Detect which cell encompasses the target text, then output its [X, Y] center coordinate. 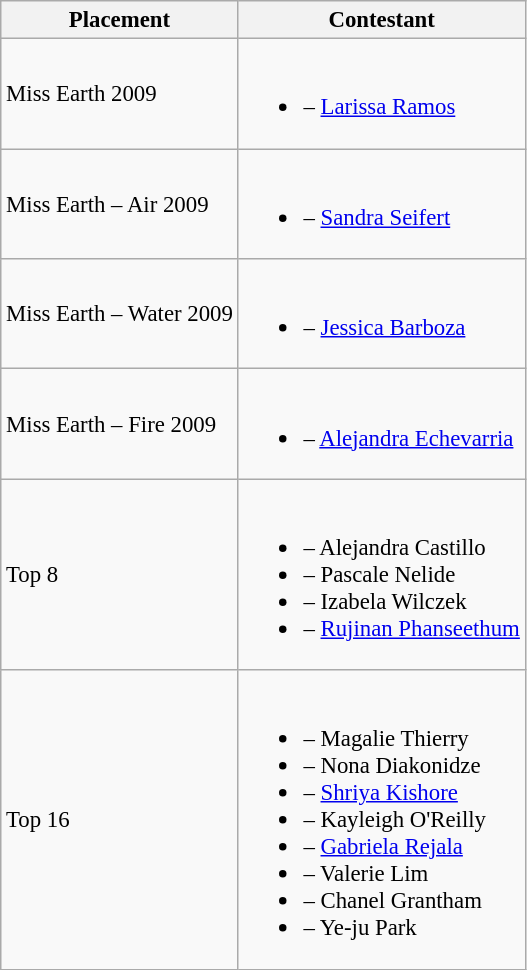
Top 16 [120, 820]
Miss Earth 2009 [120, 94]
Miss Earth – Air 2009 [120, 204]
Miss Earth – Fire 2009 [120, 424]
– Alejandra Castillo – Pascale Nelide – Izabela Wilczek – Rujinan Phanseethum [382, 574]
Contestant [382, 20]
– Magalie Thierry – Nona Diakonidze – Shriya Kishore – Kayleigh O'Reilly – Gabriela Rejala – Valerie Lim – Chanel Grantham – Ye-ju Park [382, 820]
– Jessica Barboza [382, 314]
Placement [120, 20]
– Larissa Ramos [382, 94]
Miss Earth – Water 2009 [120, 314]
Top 8 [120, 574]
– Alejandra Echevarria [382, 424]
– Sandra Seifert [382, 204]
